Locate the cell with the specified text and output its (x, y) center coordinate. 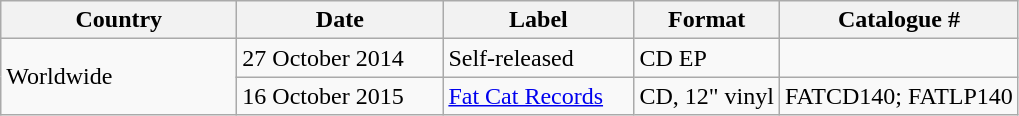
Label (538, 20)
Catalogue # (898, 20)
Date (340, 20)
Country (119, 20)
Fat Cat Records (538, 96)
Worldwide (119, 77)
16 October 2015 (340, 96)
27 October 2014 (340, 58)
Self-released (538, 58)
Format (707, 20)
CD, 12" vinyl (707, 96)
FATCD140; FATLP140 (898, 96)
CD EP (707, 58)
